Output the (x, y) coordinate of the center of the cell containing the given text.  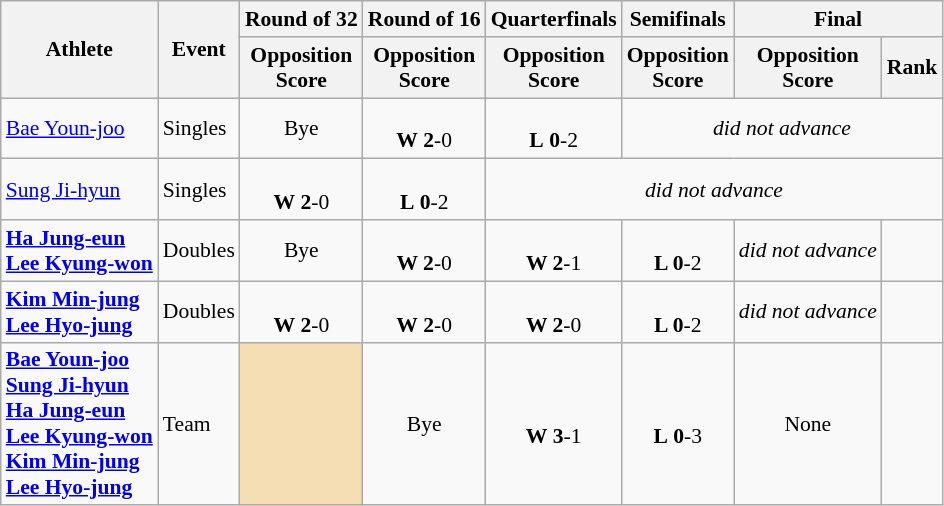
W 3-1 (554, 424)
None (808, 424)
Round of 32 (302, 19)
Rank (912, 68)
Bae Youn-jooSung Ji-hyunHa Jung-eun Lee Kyung-wonKim Min-jung Lee Hyo-jung (80, 424)
Round of 16 (424, 19)
Team (199, 424)
Ha Jung-eun Lee Kyung-won (80, 250)
Bae Youn-joo (80, 128)
Athlete (80, 50)
W 2-1 (554, 250)
Final (838, 19)
Quarterfinals (554, 19)
Kim Min-jung Lee Hyo-jung (80, 312)
Semifinals (678, 19)
Event (199, 50)
L 0-3 (678, 424)
Sung Ji-hyun (80, 190)
